From the cell containing the given text, extract its center point as [X, Y] coordinate. 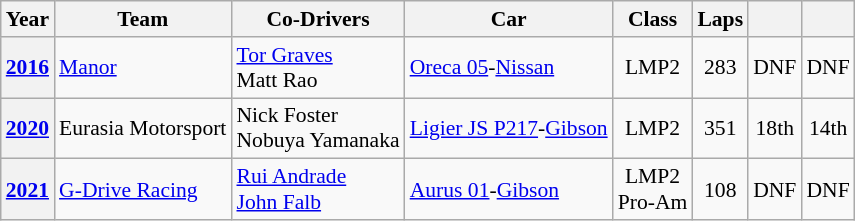
18th [774, 128]
Ligier JS P217-Gibson [509, 128]
Co-Drivers [318, 19]
Nick Foster Nobuya Yamanaka [318, 128]
G-Drive Racing [142, 190]
2021 [28, 190]
351 [720, 128]
2020 [28, 128]
Aurus 01-Gibson [509, 190]
LMP2Pro-Am [653, 190]
Laps [720, 19]
283 [720, 68]
108 [720, 190]
Eurasia Motorsport [142, 128]
Car [509, 19]
Year [28, 19]
Class [653, 19]
Rui Andrade John Falb [318, 190]
Tor Graves Matt Rao [318, 68]
Oreca 05-Nissan [509, 68]
14th [828, 128]
Team [142, 19]
2016 [28, 68]
Manor [142, 68]
